Determine the (X, Y) coordinate at the center of the cell enclosing the given text.  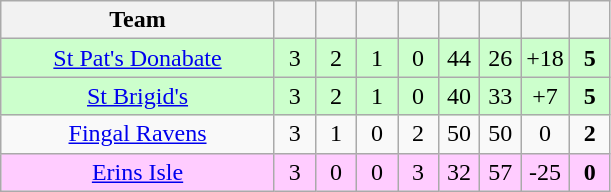
33 (500, 96)
-25 (546, 172)
Erins Isle (138, 172)
Fingal Ravens (138, 134)
40 (460, 96)
Team (138, 20)
32 (460, 172)
57 (500, 172)
St Brigid's (138, 96)
26 (500, 58)
44 (460, 58)
St Pat's Donabate (138, 58)
+7 (546, 96)
+18 (546, 58)
